Pinpoint the cell where the given text exists, returning its [x, y] midpoint coordinate. 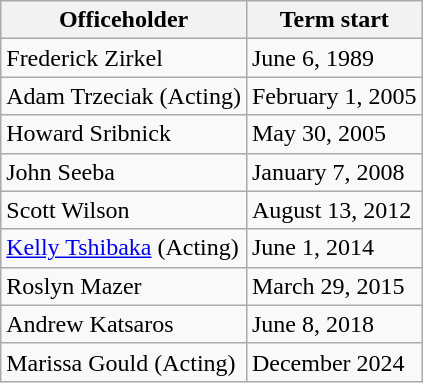
Scott Wilson [124, 210]
John Seeba [124, 172]
Adam Trzeciak (Acting) [124, 96]
Andrew Katsaros [124, 324]
February 1, 2005 [334, 96]
Frederick Zirkel [124, 58]
December 2024 [334, 362]
August 13, 2012 [334, 210]
Roslyn Mazer [124, 286]
June 1, 2014 [334, 248]
Kelly Tshibaka (Acting) [124, 248]
Term start [334, 20]
June 6, 1989 [334, 58]
January 7, 2008 [334, 172]
Howard Sribnick [124, 134]
May 30, 2005 [334, 134]
Marissa Gould (Acting) [124, 362]
Officeholder [124, 20]
June 8, 2018 [334, 324]
March 29, 2015 [334, 286]
